Determine the (x, y) coordinate at the center of the cell enclosing the given text.  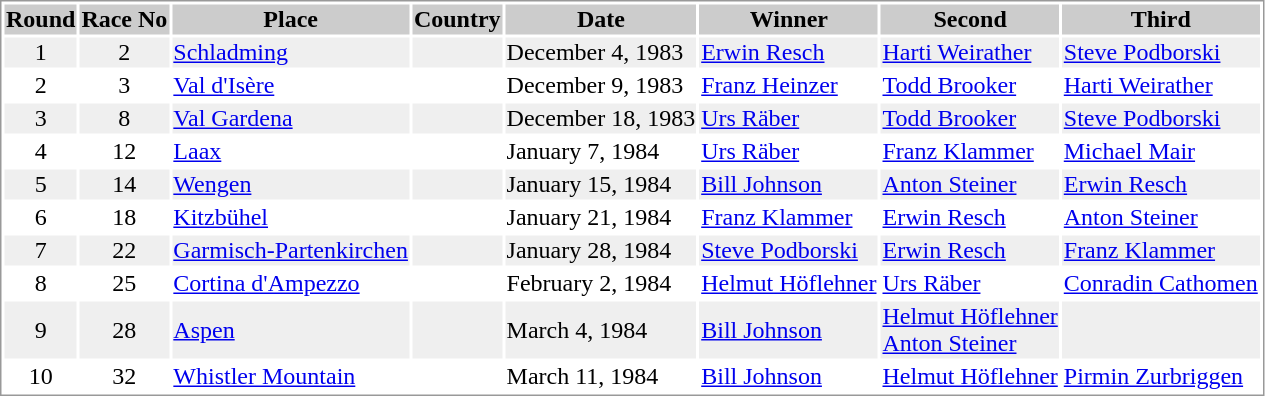
9 (40, 330)
Cortina d'Ampezzo (291, 283)
32 (124, 377)
Country (457, 19)
1 (40, 53)
Aspen (291, 330)
Whistler Mountain (291, 377)
Winner (789, 19)
Michael Mair (1160, 151)
Franz Heinzer (789, 85)
12 (124, 151)
January 15, 1984 (601, 185)
Helmut Höflehner Anton Steiner (970, 330)
Schladming (291, 53)
Race No (124, 19)
December 18, 1983 (601, 119)
Garmisch-Partenkirchen (291, 251)
28 (124, 330)
January 7, 1984 (601, 151)
Wengen (291, 185)
Val d'Isère (291, 85)
5 (40, 185)
January 28, 1984 (601, 251)
4 (40, 151)
22 (124, 251)
January 21, 1984 (601, 217)
25 (124, 283)
7 (40, 251)
February 2, 1984 (601, 283)
Pirmin Zurbriggen (1160, 377)
Kitzbühel (291, 217)
6 (40, 217)
Conradin Cathomen (1160, 283)
Val Gardena (291, 119)
18 (124, 217)
March 4, 1984 (601, 330)
14 (124, 185)
Date (601, 19)
December 4, 1983 (601, 53)
December 9, 1983 (601, 85)
Third (1160, 19)
Place (291, 19)
Laax (291, 151)
10 (40, 377)
Round (40, 19)
Second (970, 19)
March 11, 1984 (601, 377)
